Scan for the cell matching the given text and deliver its (x, y) coordinate at center. 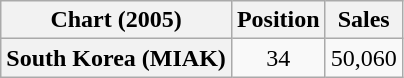
South Korea (MIAK) (116, 58)
Sales (364, 20)
34 (278, 58)
Chart (2005) (116, 20)
Position (278, 20)
50,060 (364, 58)
